Provide the (X, Y) coordinate of the cell's center where the given text is located.  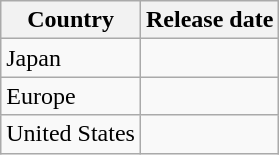
Country (71, 20)
Europe (71, 96)
United States (71, 134)
Japan (71, 58)
Release date (209, 20)
